Identify which cell holds the provided text, then report its (X, Y) central coordinate. 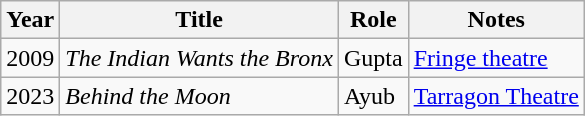
The Indian Wants the Bronx (200, 58)
2023 (30, 96)
Tarragon Theatre (496, 96)
Title (200, 20)
Notes (496, 20)
Gupta (373, 58)
Role (373, 20)
Ayub (373, 96)
Behind the Moon (200, 96)
Fringe theatre (496, 58)
Year (30, 20)
2009 (30, 58)
